From the cell containing the given text, extract its center point as [X, Y] coordinate. 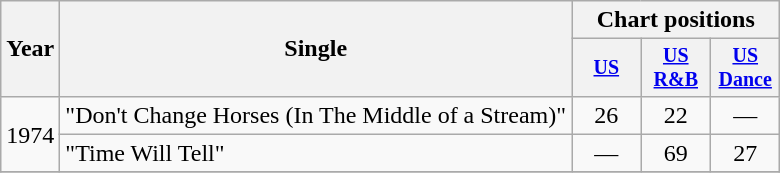
1974 [30, 134]
US [606, 68]
Chart positions [676, 20]
"Time Will Tell" [316, 153]
27 [746, 153]
USR&B [676, 68]
Year [30, 49]
26 [606, 115]
22 [676, 115]
Single [316, 49]
69 [676, 153]
USDance [746, 68]
"Don't Change Horses (In The Middle of a Stream)" [316, 115]
